Detect which cell encompasses the target text, then output its (X, Y) center coordinate. 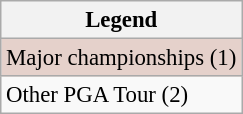
Legend (122, 20)
Other PGA Tour (2) (122, 95)
Major championships (1) (122, 58)
